Determine the [X, Y] coordinate at the center of the cell enclosing the given text.  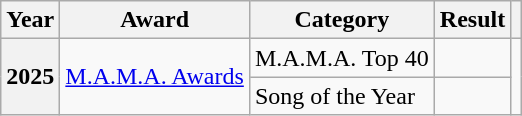
Result [472, 20]
Year [30, 20]
M.A.M.A. Top 40 [342, 58]
Award [155, 20]
M.A.M.A. Awards [155, 77]
Category [342, 20]
2025 [30, 77]
Song of the Year [342, 96]
